Locate the cell with the specified text and output its (X, Y) center coordinate. 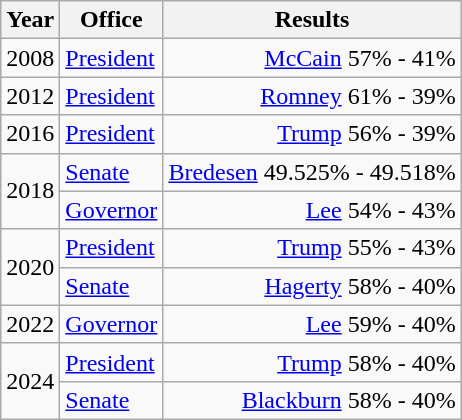
Year (30, 20)
2022 (30, 324)
Lee 54% - 43% (312, 210)
Trump 56% - 39% (312, 134)
2016 (30, 134)
Lee 59% - 40% (312, 324)
Office (112, 20)
2012 (30, 96)
2024 (30, 381)
Hagerty 58% - 40% (312, 286)
2020 (30, 267)
Romney 61% - 39% (312, 96)
Bredesen 49.525% - 49.518% (312, 172)
Results (312, 20)
2018 (30, 191)
2008 (30, 58)
McCain 57% - 41% (312, 58)
Trump 58% - 40% (312, 362)
Blackburn 58% - 40% (312, 400)
Trump 55% - 43% (312, 248)
